Return the (x, y) coordinate for the center point of the cell that contains the specified text.  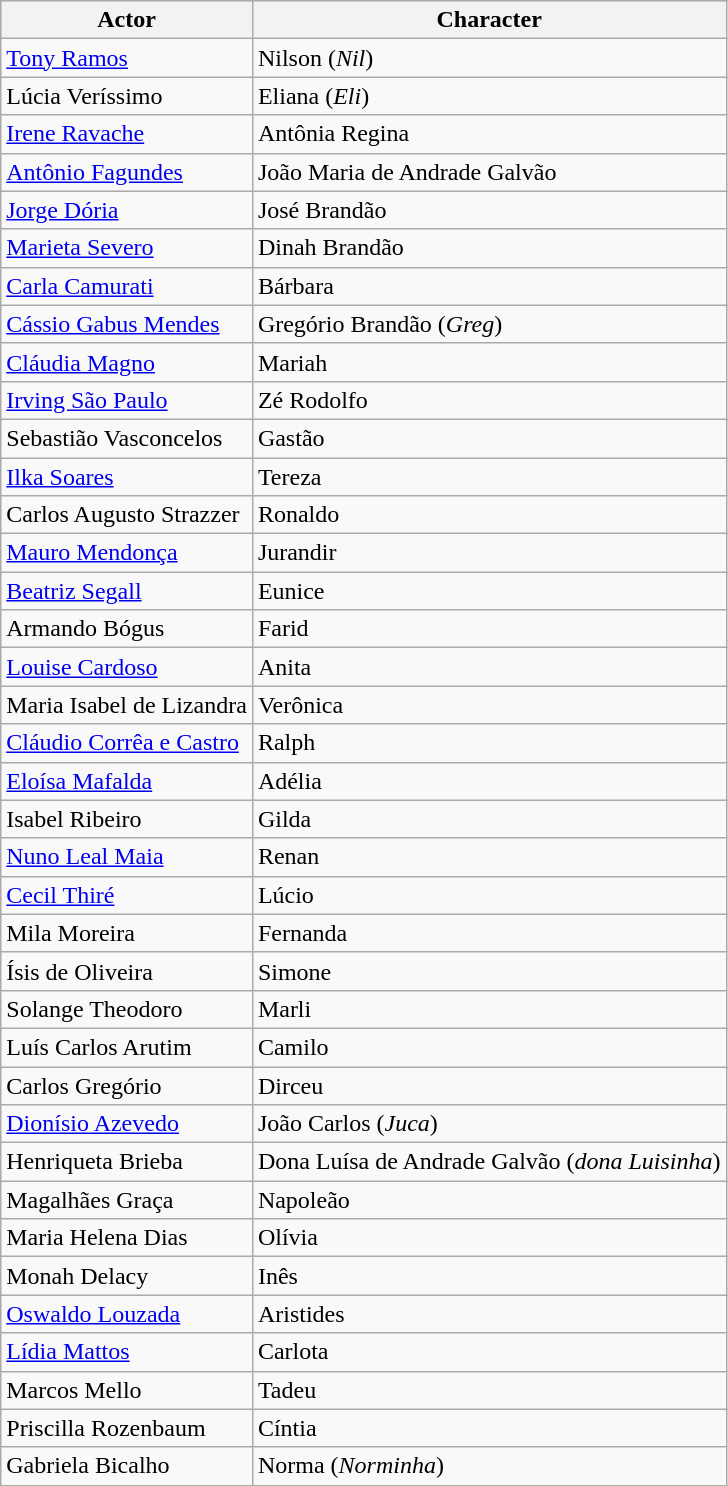
Carlos Gregório (127, 1085)
Carlos Augusto Strazzer (127, 515)
Oswaldo Louzada (127, 1314)
Cláudio Corrêa e Castro (127, 743)
Napoleão (489, 1200)
Beatriz Segall (127, 591)
Lídia Mattos (127, 1352)
Marieta Severo (127, 248)
Marli (489, 1009)
Simone (489, 971)
Tadeu (489, 1390)
Antônia Regina (489, 134)
Nuno Leal Maia (127, 857)
Magalhães Graça (127, 1200)
Luís Carlos Arutim (127, 1047)
Louise Cardoso (127, 667)
Aristides (489, 1314)
Renan (489, 857)
Carlota (489, 1352)
Cássio Gabus Mendes (127, 324)
Dona Luísa de Andrade Galvão (dona Luisinha) (489, 1162)
Anita (489, 667)
Ilka Soares (127, 477)
Jorge Dória (127, 210)
Tereza (489, 477)
Eunice (489, 591)
Dirceu (489, 1085)
Irene Ravache (127, 134)
Dinah Brandão (489, 248)
Mila Moreira (127, 933)
Olívia (489, 1238)
Gilda (489, 819)
Monah Delacy (127, 1276)
Jurandir (489, 553)
Cecil Thiré (127, 895)
Zé Rodolfo (489, 400)
Inês (489, 1276)
Cíntia (489, 1428)
Camilo (489, 1047)
Priscilla Rozenbaum (127, 1428)
Eloísa Mafalda (127, 781)
Gabriela Bicalho (127, 1466)
Adélia (489, 781)
Dionísio Azevedo (127, 1124)
Maria Helena Dias (127, 1238)
Gregório Brandão (Greg) (489, 324)
Sebastião Vasconcelos (127, 438)
Bárbara (489, 286)
Maria Isabel de Lizandra (127, 705)
Mariah (489, 362)
Armando Bógus (127, 629)
Nilson (Nil) (489, 58)
Gastão (489, 438)
Character (489, 20)
Carla Camurati (127, 286)
Eliana (Eli) (489, 96)
Norma (Norminha) (489, 1466)
Ralph (489, 743)
João Carlos (Juca) (489, 1124)
Antônio Fagundes (127, 172)
José Brandão (489, 210)
Henriqueta Brieba (127, 1162)
Fernanda (489, 933)
Mauro Mendonça (127, 553)
Marcos Mello (127, 1390)
Lúcia Veríssimo (127, 96)
Solange Theodoro (127, 1009)
Verônica (489, 705)
Irving São Paulo (127, 400)
Isabel Ribeiro (127, 819)
Ísis de Oliveira (127, 971)
Cláudia Magno (127, 362)
Lúcio (489, 895)
João Maria de Andrade Galvão (489, 172)
Tony Ramos (127, 58)
Actor (127, 20)
Ronaldo (489, 515)
Farid (489, 629)
